Provide the (x, y) coordinate of the cell's center where the given text is located.  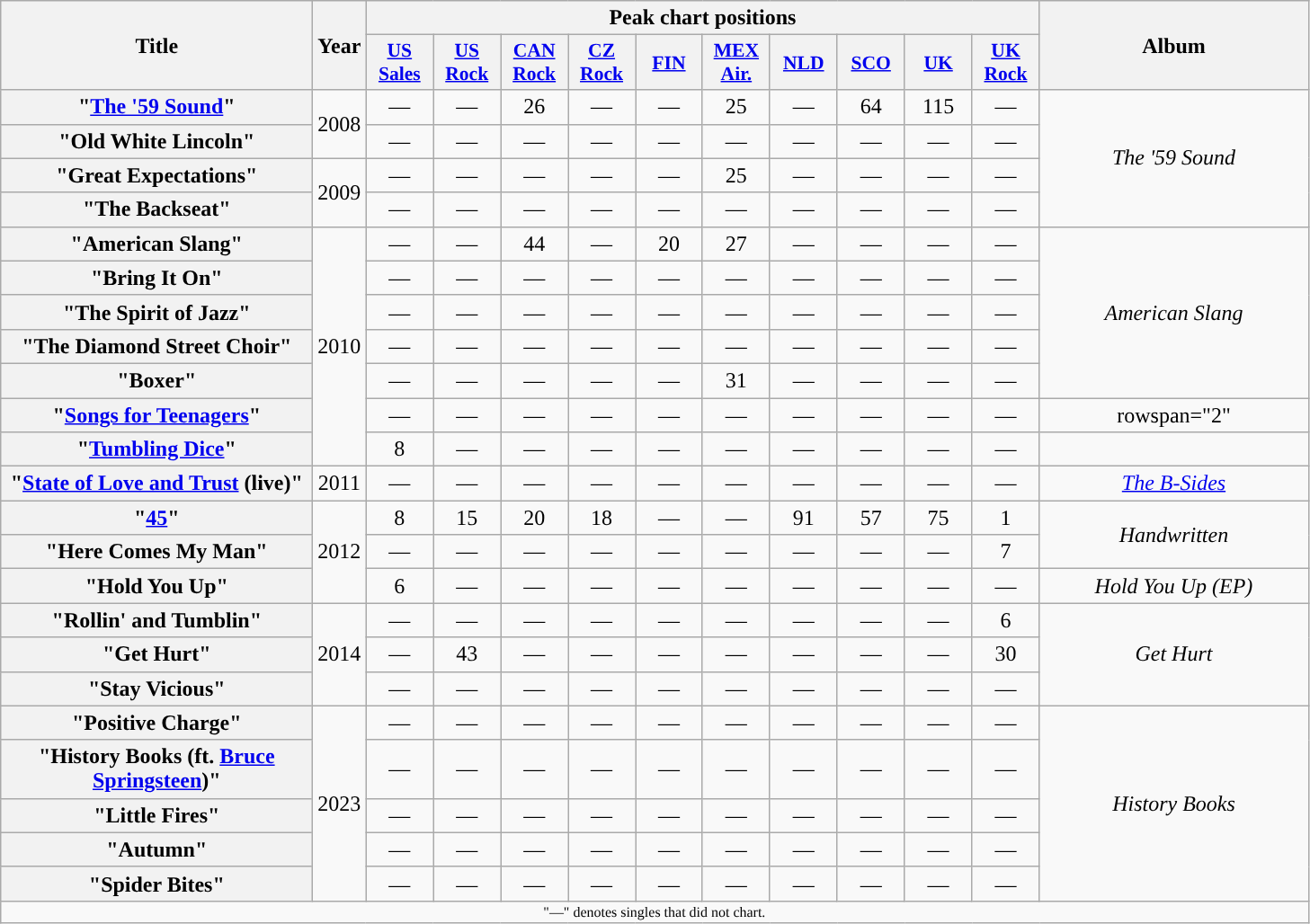
FIN (669, 63)
"The Backseat" (156, 209)
91 (804, 518)
"Here Comes My Man" (156, 552)
Handwritten (1174, 535)
"The '59 Sound" (156, 107)
2012 (340, 552)
43 (468, 654)
2009 (340, 192)
"Hold You Up" (156, 586)
"Rollin' and Tumblin" (156, 620)
Album (1174, 45)
"Little Fires" (156, 815)
CZRock (602, 63)
The '59 Sound (1174, 158)
"Great Expectations" (156, 175)
15 (468, 518)
"Tumbling Dice" (156, 449)
"Old White Lincoln" (156, 141)
26 (534, 107)
UKRock (1005, 63)
2023 (340, 804)
2010 (340, 346)
"American Slang" (156, 244)
US Rock (468, 63)
"Songs for Teenagers" (156, 414)
rowspan="2" (1174, 414)
"Spider Bites" (156, 884)
57 (870, 518)
"State of Love and Trust (live)" (156, 484)
"The Spirit of Jazz" (156, 312)
Title (156, 45)
Peak chart positions (703, 18)
"Stay Vicious" (156, 689)
2008 (340, 124)
Get Hurt (1174, 654)
SCO (870, 63)
American Slang (1174, 312)
"Bring It On" (156, 278)
7 (1005, 552)
CANRock (534, 63)
2011 (340, 484)
18 (602, 518)
44 (534, 244)
The B-Sides (1174, 484)
"The Diamond Street Choir" (156, 346)
"45" (156, 518)
2014 (340, 654)
"—" denotes singles that did not chart. (655, 911)
UK (939, 63)
Year (340, 45)
"Autumn" (156, 849)
USSales (399, 63)
75 (939, 518)
Hold You Up (EP) (1174, 586)
115 (939, 107)
31 (735, 380)
"Get Hurt" (156, 654)
64 (870, 107)
1 (1005, 518)
30 (1005, 654)
MEX Air. (735, 63)
"History Books (ft. Bruce Springsteen)" (156, 769)
"Positive Charge" (156, 723)
"Boxer" (156, 380)
History Books (1174, 804)
NLD (804, 63)
27 (735, 244)
